Find where the given text appears and provide that cell's center as (x, y) coordinate. 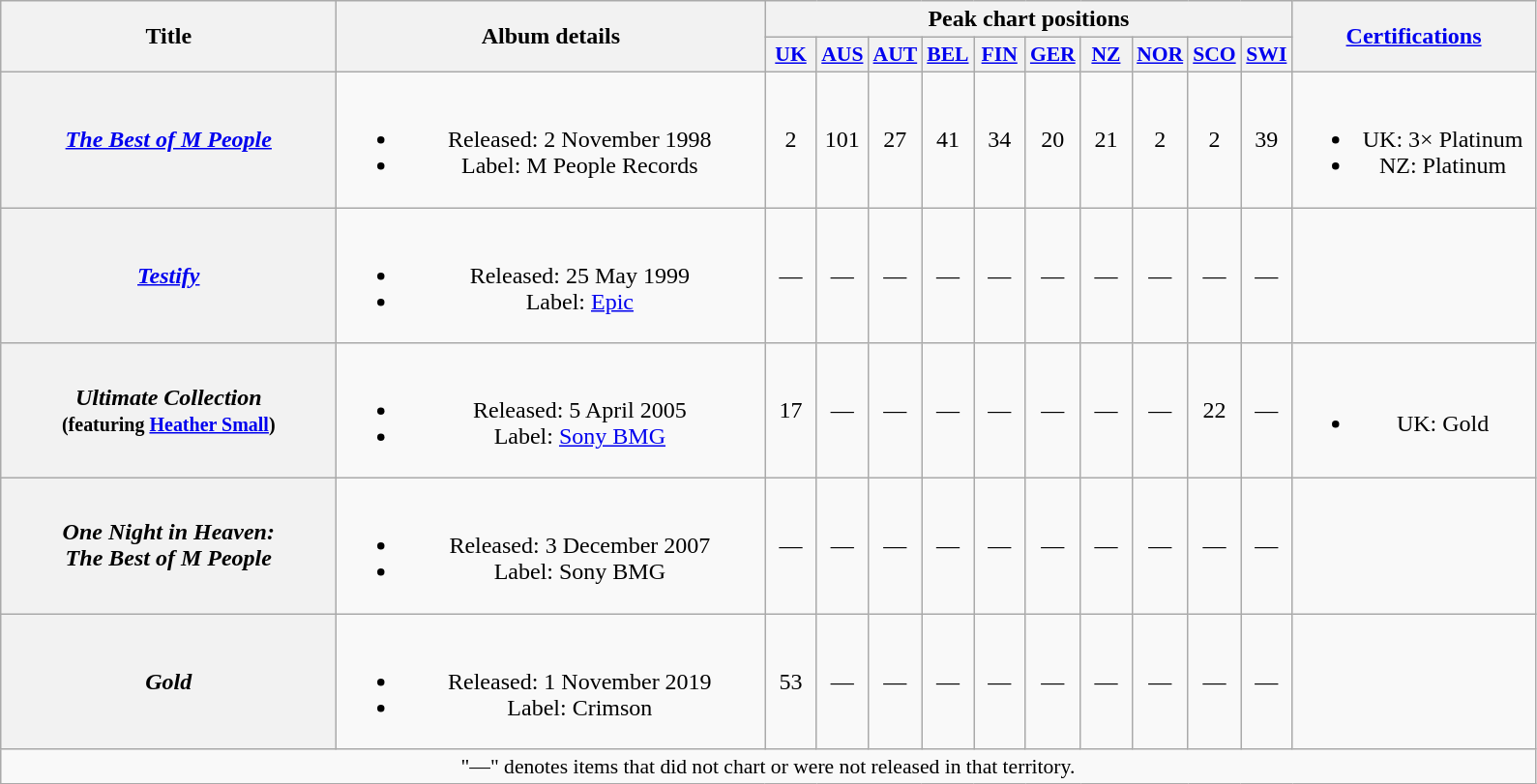
Released: 3 December 2007Label: Sony BMG (551, 546)
27 (896, 139)
BEL (948, 55)
Released: 2 November 1998Label: M People Records (551, 139)
21 (1107, 139)
"—" denotes items that did not chart or were not released in that territory. (768, 767)
NZ (1107, 55)
Released: 1 November 2019Label: Crimson (551, 682)
20 (1052, 139)
UK (791, 55)
Certifications (1414, 37)
Album details (551, 37)
AUS (842, 55)
One Night in Heaven:The Best of M People (168, 546)
UK: Gold (1414, 411)
41 (948, 139)
AUT (896, 55)
NOR (1160, 55)
Gold (168, 682)
Peak chart positions (1029, 19)
Title (168, 37)
39 (1267, 139)
17 (791, 411)
22 (1215, 411)
SWI (1267, 55)
UK: 3× PlatinumNZ: Platinum (1414, 139)
Testify (168, 275)
Released: 5 April 2005Label: Sony BMG (551, 411)
FIN (1000, 55)
Ultimate Collection(featuring Heather Small) (168, 411)
53 (791, 682)
101 (842, 139)
GER (1052, 55)
The Best of M People (168, 139)
34 (1000, 139)
SCO (1215, 55)
Released: 25 May 1999Label: Epic (551, 275)
